From the cell containing the given text, extract its center point as [x, y] coordinate. 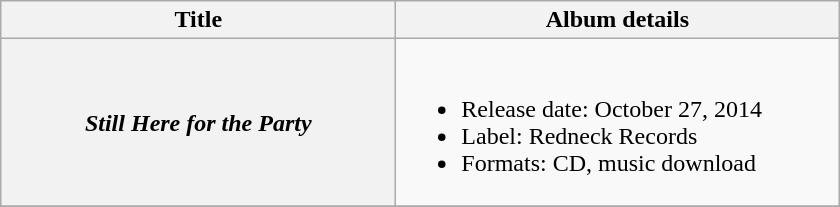
Still Here for the Party [198, 122]
Release date: October 27, 2014Label: Redneck RecordsFormats: CD, music download [618, 122]
Title [198, 20]
Album details [618, 20]
